Find where the given text appears and provide that cell's center as [X, Y] coordinate. 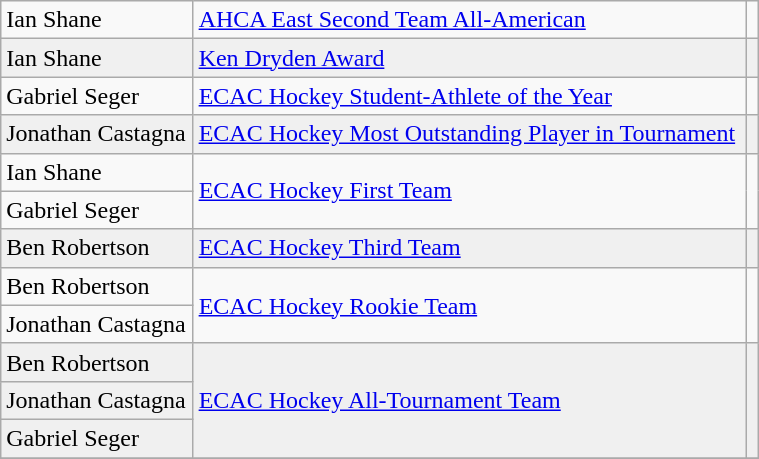
AHCA East Second Team All-American [470, 20]
Ken Dryden Award [470, 58]
ECAC Hockey First Team [470, 191]
ECAC Hockey Student-Athlete of the Year [470, 96]
ECAC Hockey Rookie Team [470, 305]
ECAC Hockey Most Outstanding Player in Tournament [470, 134]
ECAC Hockey Third Team [470, 248]
ECAC Hockey All-Tournament Team [470, 400]
